Locate the cell with the specified text and output its [X, Y] center coordinate. 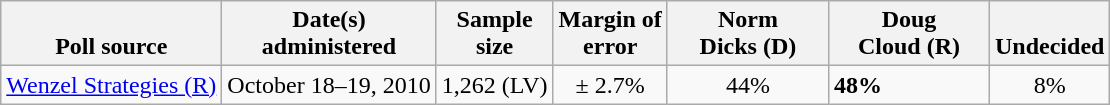
Wenzel Strategies (R) [112, 85]
1,262 (LV) [494, 85]
Undecided [1050, 34]
± 2.7% [610, 85]
NormDicks (D) [748, 34]
Samplesize [494, 34]
Poll source [112, 34]
DougCloud (R) [908, 34]
8% [1050, 85]
October 18–19, 2010 [329, 85]
Date(s)administered [329, 34]
48% [908, 85]
44% [748, 85]
Margin oferror [610, 34]
